Provide the (x, y) coordinate of the cell's center where the given text is located.  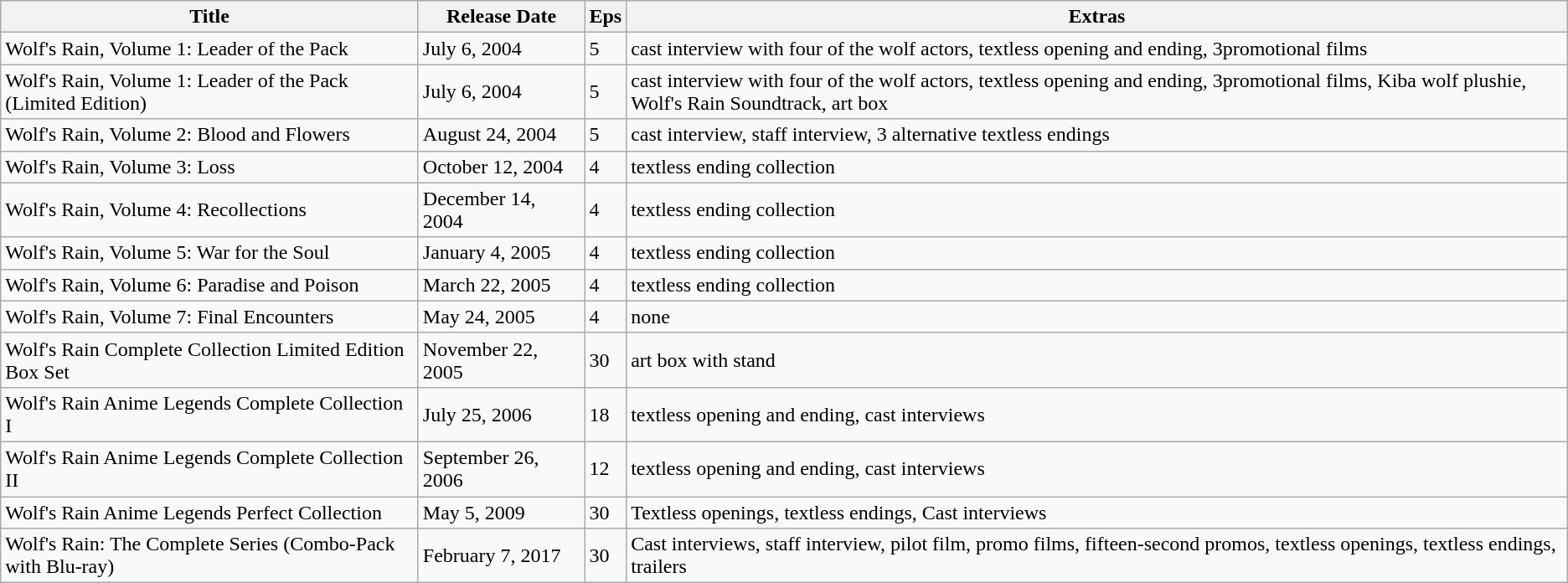
Wolf's Rain, Volume 5: War for the Soul (209, 253)
March 22, 2005 (501, 285)
Wolf's Rain, Volume 3: Loss (209, 167)
February 7, 2017 (501, 556)
cast interview with four of the wolf actors, textless opening and ending, 3promotional films, Kiba wolf plushie, Wolf's Rain Soundtrack, art box (1097, 92)
Wolf's Rain Anime Legends Complete Collection I (209, 414)
Wolf's Rain, Volume 2: Blood and Flowers (209, 135)
Wolf's Rain, Volume 6: Paradise and Poison (209, 285)
January 4, 2005 (501, 253)
art box with stand (1097, 360)
May 5, 2009 (501, 512)
Wolf's Rain, Volume 1: Leader of the Pack (209, 49)
Wolf's Rain Anime Legends Perfect Collection (209, 512)
September 26, 2006 (501, 469)
November 22, 2005 (501, 360)
Wolf's Rain Anime Legends Complete Collection II (209, 469)
Textless openings, textless endings, Cast interviews (1097, 512)
cast interview, staff interview, 3 alternative textless endings (1097, 135)
none (1097, 317)
Wolf's Rain, Volume 4: Recollections (209, 209)
Title (209, 17)
Cast interviews, staff interview, pilot film, promo films, fifteen-second promos, textless openings, textless endings, trailers (1097, 556)
cast interview with four of the wolf actors, textless opening and ending, 3promotional films (1097, 49)
Wolf's Rain Complete Collection Limited Edition Box Set (209, 360)
December 14, 2004 (501, 209)
18 (606, 414)
Extras (1097, 17)
Wolf's Rain: The Complete Series (Combo-Pack with Blu-ray) (209, 556)
12 (606, 469)
Wolf's Rain, Volume 7: Final Encounters (209, 317)
Wolf's Rain, Volume 1: Leader of the Pack(Limited Edition) (209, 92)
Eps (606, 17)
July 25, 2006 (501, 414)
October 12, 2004 (501, 167)
August 24, 2004 (501, 135)
May 24, 2005 (501, 317)
Release Date (501, 17)
